Detect which cell encompasses the target text, then output its [X, Y] center coordinate. 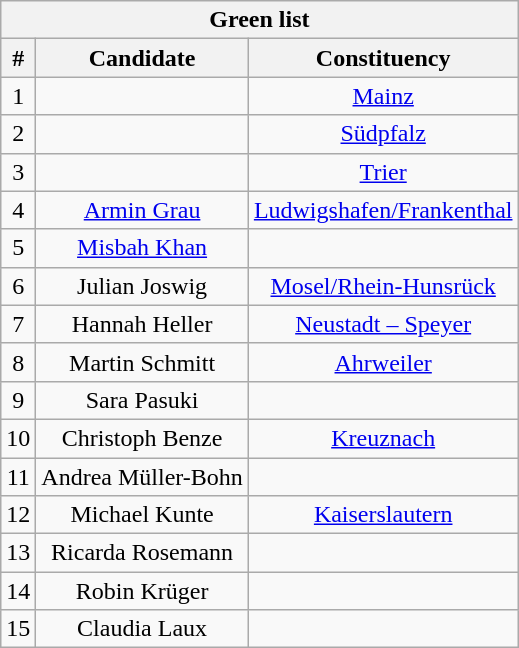
Ludwigshafen/Frankenthal [383, 210]
Claudia Laux [142, 629]
Sara Pasuki [142, 400]
Christoph Benze [142, 438]
7 [18, 324]
6 [18, 286]
Kaiserslautern [383, 515]
Martin Schmitt [142, 362]
Mainz [383, 96]
Armin Grau [142, 210]
Robin Krüger [142, 591]
Green list [260, 20]
Julian Joswig [142, 286]
# [18, 58]
3 [18, 172]
Hannah Heller [142, 324]
Trier [383, 172]
8 [18, 362]
Mosel/Rhein-Hunsrück [383, 286]
2 [18, 134]
1 [18, 96]
13 [18, 553]
14 [18, 591]
Südpfalz [383, 134]
10 [18, 438]
Neustadt – Speyer [383, 324]
Misbah Khan [142, 248]
12 [18, 515]
Constituency [383, 58]
11 [18, 477]
Candidate [142, 58]
9 [18, 400]
Ahrweiler [383, 362]
15 [18, 629]
5 [18, 248]
Andrea Müller-Bohn [142, 477]
Ricarda Rosemann [142, 553]
Michael Kunte [142, 515]
Kreuznach [383, 438]
4 [18, 210]
